Find where the given text appears and provide that cell's center as [X, Y] coordinate. 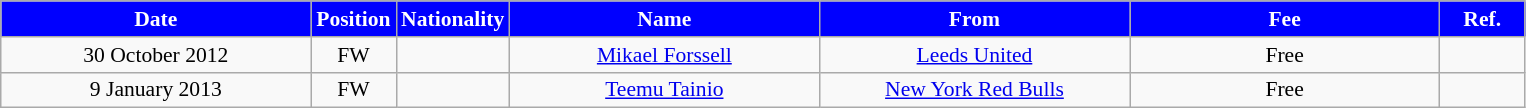
Mikael Forssell [664, 55]
30 October 2012 [156, 55]
Date [156, 19]
Leeds United [974, 55]
Ref. [1482, 19]
From [974, 19]
New York Red Bulls [974, 90]
Fee [1285, 19]
Name [664, 19]
Teemu Tainio [664, 90]
Position [354, 19]
9 January 2013 [156, 90]
Nationality [452, 19]
